Pinpoint the cell where the given text exists, returning its (X, Y) midpoint coordinate. 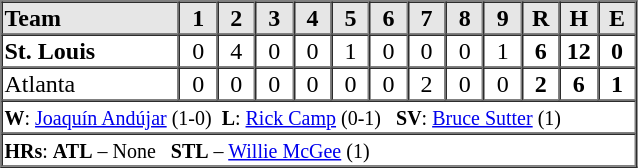
Atlanta (91, 84)
St. Louis (91, 50)
8 (465, 18)
H (579, 18)
12 (579, 50)
W: Joaquín Andújar (1-0) L: Rick Camp (0-1) SV: Bruce Sutter (1) (319, 116)
Team (91, 18)
E (617, 18)
HRs: ATL – None STL – Willie McGee (1) (319, 150)
9 (503, 18)
7 (427, 18)
5 (350, 18)
3 (274, 18)
R (541, 18)
